From the cell containing the given text, extract its center point as (X, Y) coordinate. 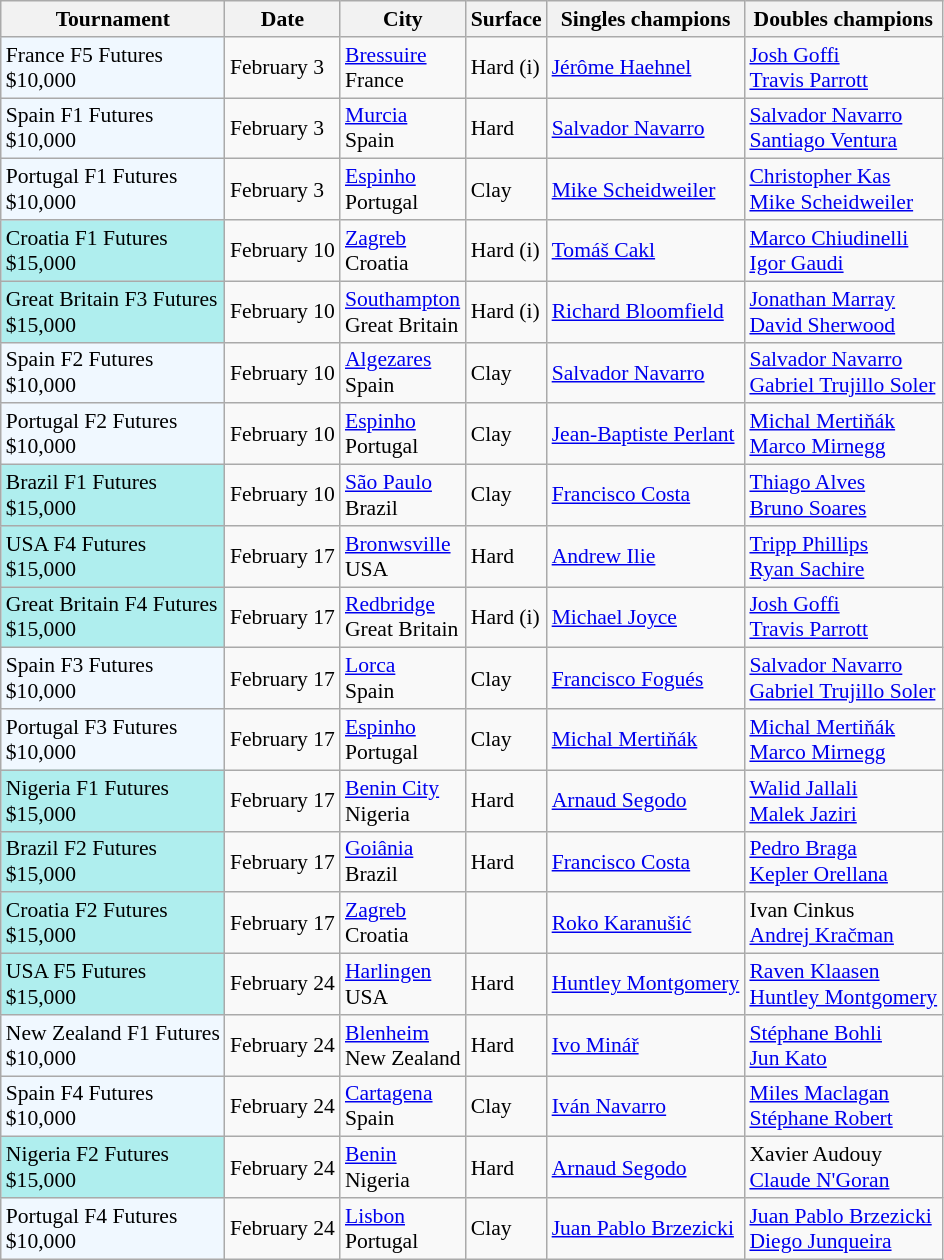
New Zealand F1 Futures$10,000 (113, 1046)
Tournament (113, 19)
France F5 Futures$10,000 (113, 68)
Nigeria F1 Futures$15,000 (113, 800)
Jérôme Haehnel (646, 68)
Pedro Braga Kepler Orellana (843, 862)
Raven Klaasen Huntley Montgomery (843, 984)
São PauloBrazil (403, 496)
LisbonPortugal (403, 1228)
BeninNigeria (403, 1168)
Croatia F2 Futures$15,000 (113, 924)
Singles champions (646, 19)
Juan Pablo Brzezicki Diego Junqueira (843, 1228)
Great Britain F3 Futures$15,000 (113, 312)
Roko Karanušić (646, 924)
Spain F1 Futures$10,000 (113, 128)
Jonathan Marray David Sherwood (843, 312)
Portugal F3 Futures$10,000 (113, 740)
City (403, 19)
AlgezaresSpain (403, 372)
BressuireFrance (403, 68)
Walid Jallali Malek Jaziri (843, 800)
Francisco Fogués (646, 678)
Portugal F2 Futures$10,000 (113, 434)
Salvador Navarro Santiago Ventura (843, 128)
Christopher Kas Mike Scheidweiler (843, 190)
Spain F4 Futures$10,000 (113, 1106)
CartagenaSpain (403, 1106)
Spain F3 Futures$10,000 (113, 678)
Mike Scheidweiler (646, 190)
GoiâniaBrazil (403, 862)
Spain F2 Futures$10,000 (113, 372)
Portugal F1 Futures$10,000 (113, 190)
Tripp Phillips Ryan Sachire (843, 556)
Jean-Baptiste Perlant (646, 434)
Xavier Audouy Claude N'Goran (843, 1168)
Andrew Ilie (646, 556)
Juan Pablo Brzezicki (646, 1228)
USA F5 Futures$15,000 (113, 984)
Tomáš Cakl (646, 250)
Date (282, 19)
Ivan Cinkus Andrej Kračman (843, 924)
Miles Maclagan Stéphane Robert (843, 1106)
MurciaSpain (403, 128)
Ivo Minář (646, 1046)
Brazil F1 Futures$15,000 (113, 496)
Brazil F2 Futures$15,000 (113, 862)
SouthamptonGreat Britain (403, 312)
BronwsvilleUSA (403, 556)
Nigeria F2 Futures$15,000 (113, 1168)
RedbridgeGreat Britain (403, 618)
Michal Mertiňák (646, 740)
Great Britain F4 Futures$15,000 (113, 618)
Surface (506, 19)
Iván Navarro (646, 1106)
Richard Bloomfield (646, 312)
Doubles champions (843, 19)
Marco Chiudinelli Igor Gaudi (843, 250)
Huntley Montgomery (646, 984)
LorcaSpain (403, 678)
USA F4 Futures$15,000 (113, 556)
Thiago Alves Bruno Soares (843, 496)
Croatia F1 Futures$15,000 (113, 250)
Benin CityNigeria (403, 800)
BlenheimNew Zealand (403, 1046)
Stéphane Bohli Jun Kato (843, 1046)
Portugal F4 Futures$10,000 (113, 1228)
HarlingenUSA (403, 984)
Michael Joyce (646, 618)
